Return [x, y] of the center of cell containing provided text 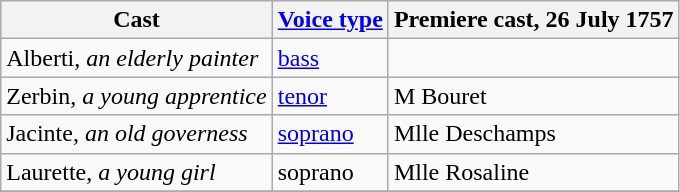
Voice type [330, 20]
Premiere cast, 26 July 1757 [534, 20]
bass [330, 58]
M Bouret [534, 96]
Jacinte, an old governess [136, 134]
Mlle Rosaline [534, 172]
tenor [330, 96]
Mlle Deschamps [534, 134]
Laurette, a young girl [136, 172]
Cast [136, 20]
Zerbin, a young apprentice [136, 96]
Alberti, an elderly painter [136, 58]
